Provide the (x, y) coordinate of the cell's center where the given text is located.  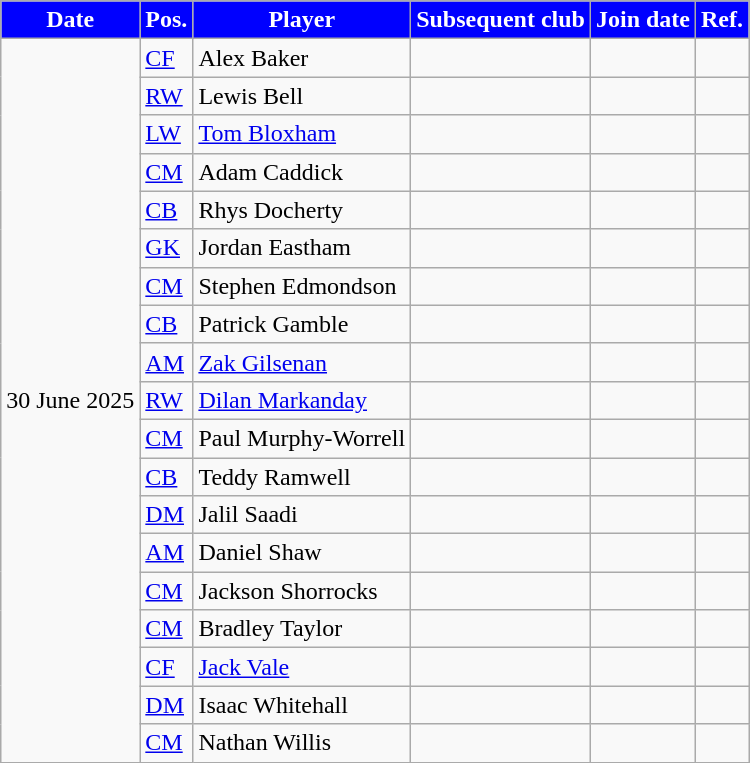
Date (70, 20)
Jack Vale (302, 667)
Paul Murphy-Worrell (302, 438)
Jalil Saadi (302, 515)
30 June 2025 (70, 400)
Alex Baker (302, 58)
Pos. (166, 20)
Bradley Taylor (302, 629)
Adam Caddick (302, 172)
GK (166, 248)
Dilan Markanday (302, 400)
LW (166, 134)
Player (302, 20)
Lewis Bell (302, 96)
Subsequent club (501, 20)
Nathan Willis (302, 743)
Jordan Eastham (302, 248)
Isaac Whitehall (302, 705)
Teddy Ramwell (302, 477)
Daniel Shaw (302, 553)
Zak Gilsenan (302, 362)
Tom Bloxham (302, 134)
Rhys Docherty (302, 210)
Join date (642, 20)
Stephen Edmondson (302, 286)
Patrick Gamble (302, 324)
Ref. (722, 20)
Jackson Shorrocks (302, 591)
